Locate the cell with the specified text and output its [x, y] center coordinate. 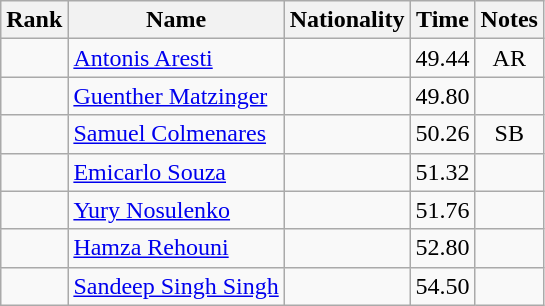
50.26 [442, 134]
51.76 [442, 210]
Yury Nosulenko [176, 210]
Antonis Aresti [176, 58]
Time [442, 20]
Notes [509, 20]
Hamza Rehouni [176, 248]
51.32 [442, 172]
Nationality [347, 20]
SB [509, 134]
49.80 [442, 96]
Sandeep Singh Singh [176, 286]
49.44 [442, 58]
54.50 [442, 286]
Rank [34, 20]
Emicarlo Souza [176, 172]
AR [509, 58]
Name [176, 20]
52.80 [442, 248]
Guenther Matzinger [176, 96]
Samuel Colmenares [176, 134]
